Output the [x, y] coordinate of the center of the cell containing the given text.  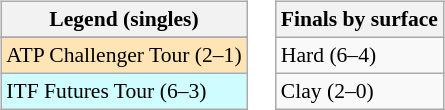
ATP Challenger Tour (2–1) [124, 55]
Clay (2–0) [360, 91]
Finals by surface [360, 20]
ITF Futures Tour (6–3) [124, 91]
Hard (6–4) [360, 55]
Legend (singles) [124, 20]
